Search for the cell housing the specified text and yield its (X, Y) center coordinate. 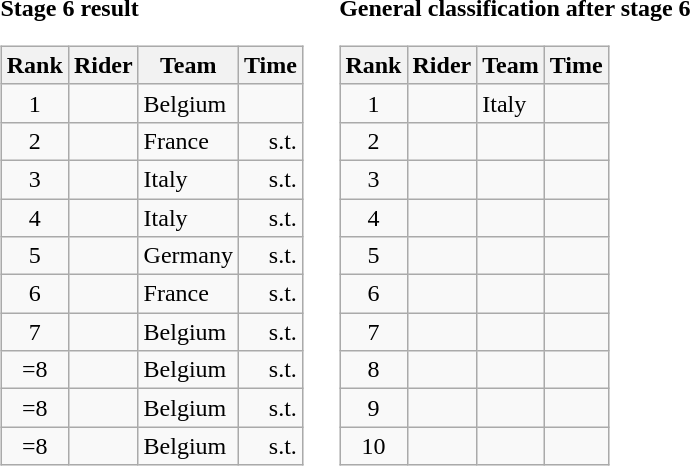
9 (374, 408)
8 (374, 370)
Germany (188, 256)
10 (374, 446)
